Locate the cell with the specified text and output its (X, Y) center coordinate. 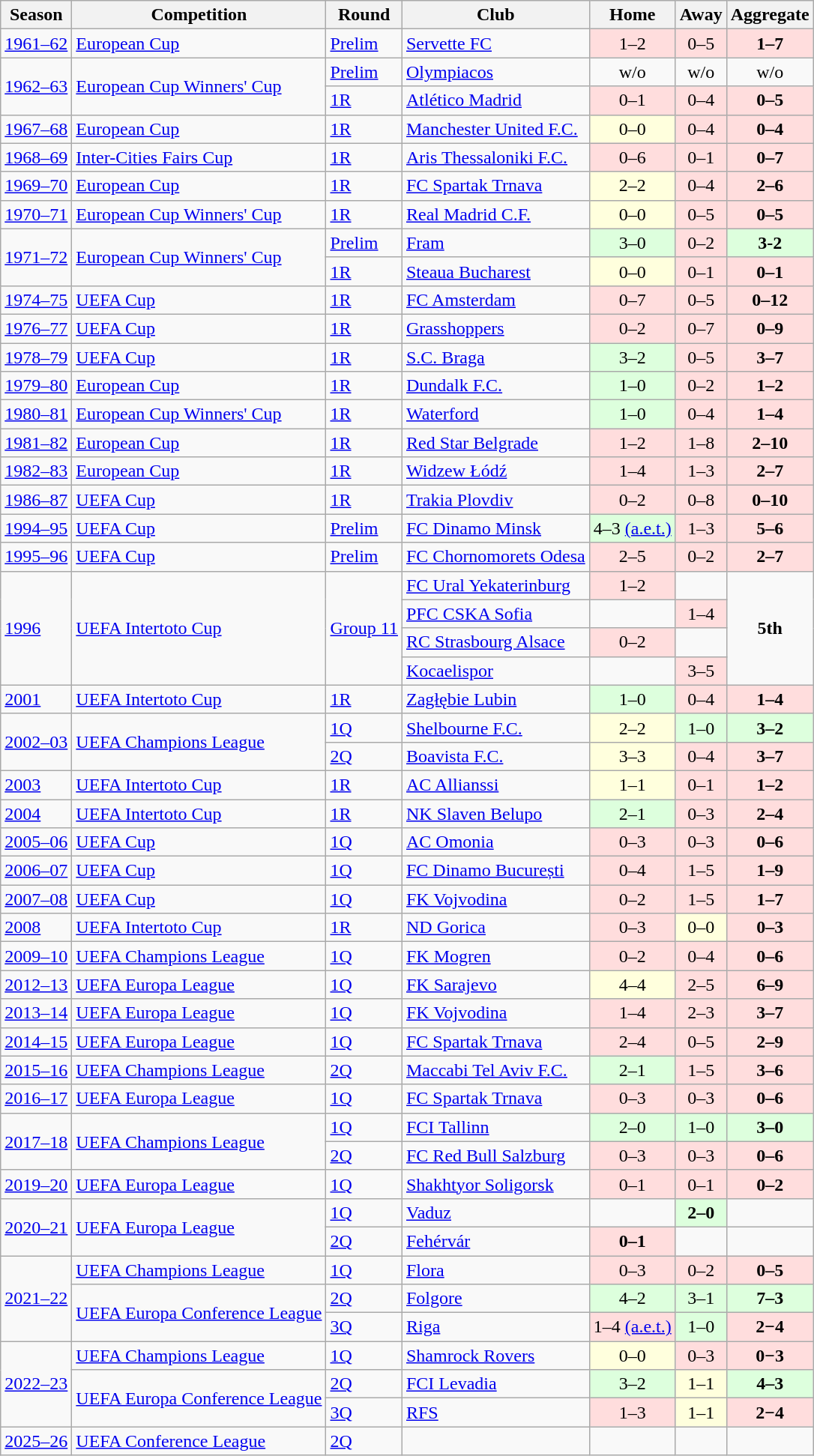
2–10 (770, 443)
3–3 (633, 756)
2007–08 (36, 899)
Dundalk F.C. (495, 386)
Competition (199, 15)
2014–15 (36, 1042)
2001 (36, 699)
2017–18 (36, 1141)
2006–07 (36, 871)
1982–83 (36, 471)
2019–20 (36, 1184)
2–3 (701, 1013)
4–3 (770, 1384)
Shamrock Rovers (495, 1356)
1962–63 (36, 86)
2025–26 (36, 1441)
FC Dinamo Minsk (495, 528)
Kocaelispor (495, 671)
FC Chornomorets Odesa (495, 557)
1986–87 (36, 500)
Servette FC (495, 43)
0–12 (770, 300)
3–1 (701, 1299)
Vaduz (495, 1212)
2008 (36, 928)
3–5 (701, 671)
1994–95 (36, 528)
Inter-Cities Fairs Cup (199, 157)
2021–22 (36, 1299)
1971–72 (36, 257)
1–8 (701, 443)
FCI Tallinn (495, 1127)
Flora (495, 1270)
RFS (495, 1413)
ND Gorica (495, 928)
2003 (36, 785)
Home (633, 15)
Aris Thessaloniki F.C. (495, 157)
4–2 (633, 1299)
Group 11 (364, 628)
1980–81 (36, 414)
4–3 (a.e.t.) (633, 528)
FC Ural Yekaterinburg (495, 585)
FC Dinamo București (495, 871)
2–6 (770, 186)
2005–06 (36, 842)
Zagłębie Lubin (495, 699)
2013–14 (36, 1013)
Folgore (495, 1299)
AC Allianssi (495, 785)
1961–62 (36, 43)
Season (36, 15)
FC Amsterdam (495, 300)
2016–17 (36, 1099)
2009–10 (36, 956)
Away (701, 15)
1969–70 (36, 186)
NK Slaven Belupo (495, 813)
PFC CSKA Sofia (495, 614)
Fehérvár (495, 1241)
FCI Levadia (495, 1384)
1978–79 (36, 357)
5–6 (770, 528)
2015–16 (36, 1070)
UEFA Conference League (199, 1441)
Shakhtyor Soligorsk (495, 1184)
0–8 (701, 500)
2–9 (770, 1042)
1970–71 (36, 214)
0–10 (770, 500)
1995–96 (36, 557)
Riga (495, 1327)
1976–77 (36, 328)
2022–23 (36, 1384)
Olympiacos (495, 72)
Manchester United F.C. (495, 129)
Aggregate (770, 15)
AC Omonia (495, 842)
2020–21 (36, 1227)
Club (495, 15)
Shelbourne F.C. (495, 728)
FC Red Bull Salzburg (495, 1156)
S.C. Braga (495, 357)
FK Sarajevo (495, 985)
3-2 (770, 243)
Grasshoppers (495, 328)
1967–68 (36, 129)
6–9 (770, 985)
Red Star Belgrade (495, 443)
2012–13 (36, 985)
5th (770, 628)
0−3 (770, 1356)
Round (364, 15)
Boavista F.C. (495, 756)
Steaua Bucharest (495, 271)
3–6 (770, 1070)
RC Strasbourg Alsace (495, 642)
Trakia Plovdiv (495, 500)
FK Mogren (495, 956)
Waterford (495, 414)
2002–03 (36, 742)
Real Madrid C.F. (495, 214)
Atlético Madrid (495, 100)
7–3 (770, 1299)
2004 (36, 813)
1–4 (a.e.t.) (633, 1327)
1–9 (770, 871)
1996 (36, 628)
Maccabi Tel Aviv F.C. (495, 1070)
0–9 (770, 328)
1981–82 (36, 443)
1979–80 (36, 386)
Fram (495, 243)
1968–69 (36, 157)
1974–75 (36, 300)
4–4 (633, 985)
Widzew Łódź (495, 471)
